For the text-containing cell, return its midpoint in [X, Y] coordinate format. 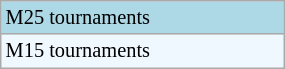
M15 tournaments [142, 51]
M25 tournaments [142, 17]
